Locate the cell with the specified text and output its [x, y] center coordinate. 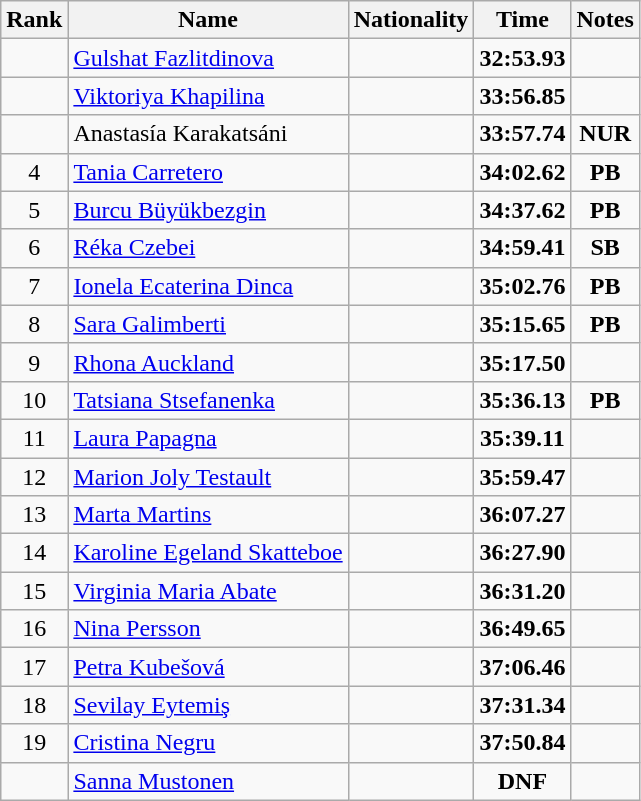
Tania Carretero [208, 172]
Ionela Ecaterina Dinca [208, 286]
35:39.11 [522, 438]
NUR [605, 134]
35:59.47 [522, 477]
34:59.41 [522, 248]
12 [34, 477]
17 [34, 667]
Cristina Negru [208, 743]
35:02.76 [522, 286]
18 [34, 705]
37:50.84 [522, 743]
4 [34, 172]
34:02.62 [522, 172]
9 [34, 362]
35:36.13 [522, 400]
DNF [522, 781]
35:17.50 [522, 362]
33:56.85 [522, 96]
5 [34, 210]
34:37.62 [522, 210]
36:07.27 [522, 515]
15 [34, 591]
7 [34, 286]
36:49.65 [522, 629]
Name [208, 20]
37:06.46 [522, 667]
36:31.20 [522, 591]
35:15.65 [522, 324]
14 [34, 553]
Nationality [411, 20]
SB [605, 248]
Sanna Mustonen [208, 781]
Virginia Maria Abate [208, 591]
37:31.34 [522, 705]
Karoline Egeland Skatteboe [208, 553]
Notes [605, 20]
8 [34, 324]
Marta Martins [208, 515]
Nina Persson [208, 629]
Gulshat Fazlitdinova [208, 58]
11 [34, 438]
6 [34, 248]
Petra Kubešová [208, 667]
Sara Galimberti [208, 324]
Rhona Auckland [208, 362]
Time [522, 20]
33:57.74 [522, 134]
19 [34, 743]
32:53.93 [522, 58]
Rank [34, 20]
Réka Czebei [208, 248]
Anastasía Karakatsáni [208, 134]
36:27.90 [522, 553]
Laura Papagna [208, 438]
Burcu Büyükbezgin [208, 210]
13 [34, 515]
10 [34, 400]
Viktoriya Khapilina [208, 96]
Sevilay Eytemiş [208, 705]
Tatsiana Stsefanenka [208, 400]
16 [34, 629]
Marion Joly Testault [208, 477]
